Extract the [x, y] coordinate from the center of the cell holding the provided text.  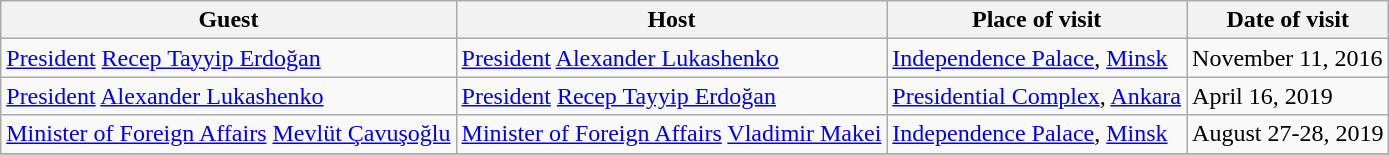
Minister of Foreign Affairs Vladimir Makei [672, 134]
November 11, 2016 [1288, 58]
Minister of Foreign Affairs Mevlüt Çavuşoğlu [228, 134]
Host [672, 20]
Guest [228, 20]
April 16, 2019 [1288, 96]
August 27-28, 2019 [1288, 134]
Place of visit [1037, 20]
Presidential Complex, Ankara [1037, 96]
Date of visit [1288, 20]
